Find where the given text appears and provide that cell's center as (X, Y) coordinate. 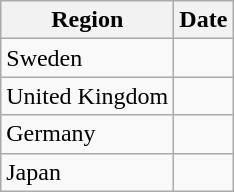
Date (204, 20)
Region (88, 20)
Sweden (88, 58)
United Kingdom (88, 96)
Japan (88, 172)
Germany (88, 134)
